Find where the given text appears and provide that cell's center as [X, Y] coordinate. 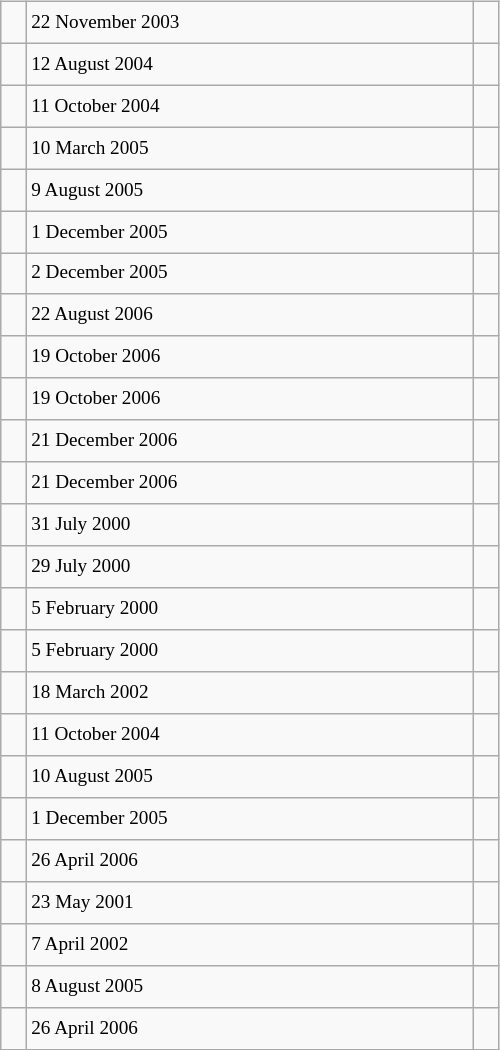
8 August 2005 [250, 986]
22 August 2006 [250, 315]
12 August 2004 [250, 64]
10 March 2005 [250, 148]
31 July 2000 [250, 525]
9 August 2005 [250, 190]
29 July 2000 [250, 567]
10 August 2005 [250, 777]
7 April 2002 [250, 944]
22 November 2003 [250, 22]
2 December 2005 [250, 274]
23 May 2001 [250, 902]
18 March 2002 [250, 693]
